Scan for the cell matching the given text and deliver its [x, y] coordinate at center. 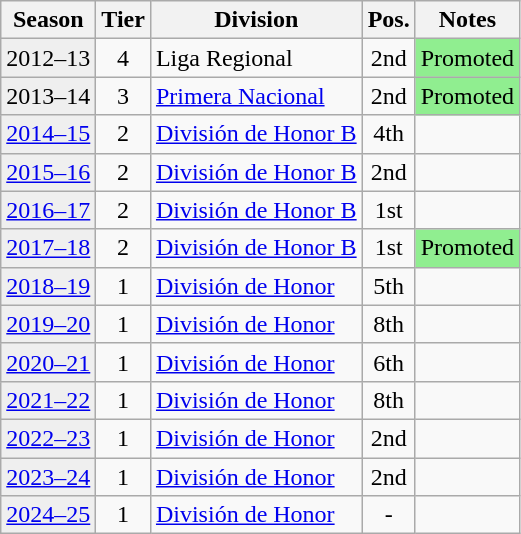
Season [48, 20]
2021–22 [48, 400]
3 [124, 96]
2019–20 [48, 324]
2014–15 [48, 134]
2016–17 [48, 210]
2015–16 [48, 172]
6th [388, 362]
2013–14 [48, 96]
5th [388, 286]
4 [124, 58]
2023–24 [48, 477]
Primera Nacional [256, 96]
- [388, 515]
2024–25 [48, 515]
2017–18 [48, 248]
Division [256, 20]
Pos. [388, 20]
Liga Regional [256, 58]
2012–13 [48, 58]
Tier [124, 20]
Notes [467, 20]
2018–19 [48, 286]
2022–23 [48, 438]
4th [388, 134]
2020–21 [48, 362]
